Return [X, Y] of the center of cell containing provided text 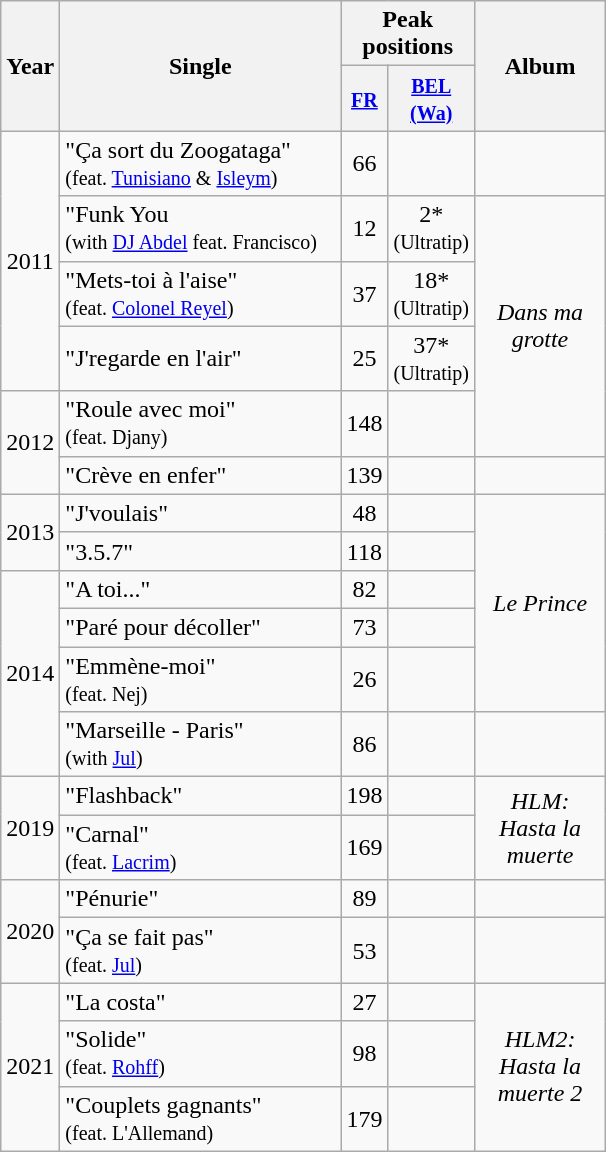
12 [364, 228]
169 [364, 848]
"Roule avec moi" (feat. Djany) [200, 424]
2011 [30, 261]
2*(Ultratip) [432, 228]
198 [364, 796]
"Marseille - Paris" (with Jul) [200, 744]
98 [364, 1054]
FR [364, 98]
18*(Ultratip) [432, 294]
"Carnal"(feat. Lacrim) [200, 848]
179 [364, 1118]
2019 [30, 828]
Dans ma grotte [540, 326]
2013 [30, 532]
"Ça sort du Zoogataga" (feat. Tunisiano & Isleym) [200, 164]
"Ça se fait pas"(feat. Jul) [200, 950]
"Flashback" [200, 796]
37*(Ultratip) [432, 358]
Le Prince [540, 602]
25 [364, 358]
53 [364, 950]
"Emmène-moi" (feat. Nej) [200, 678]
2012 [30, 442]
Peak positions [408, 34]
48 [364, 513]
"Couplets gagnants"(feat. L'Allemand) [200, 1118]
86 [364, 744]
"Paré pour décoller" [200, 627]
Album [540, 66]
"Pénurie" [200, 899]
"Funk You (with DJ Abdel feat. Francisco) [200, 228]
"J'voulais" [200, 513]
26 [364, 678]
82 [364, 589]
"Solide"(feat. Rohff) [200, 1054]
BEL(Wa) [432, 98]
27 [364, 1002]
"Mets-toi à l'aise" (feat. Colonel Reyel) [200, 294]
73 [364, 627]
148 [364, 424]
37 [364, 294]
"A toi..." [200, 589]
118 [364, 551]
HLM2: Hasta la muerte 2 [540, 1067]
66 [364, 164]
2014 [30, 673]
2021 [30, 1067]
Year [30, 66]
"3.5.7" [200, 551]
"La costa" [200, 1002]
139 [364, 475]
HLM: Hasta la muerte [540, 828]
Single [200, 66]
89 [364, 899]
2020 [30, 932]
"J'regarde en l'air" [200, 358]
"Crève en enfer" [200, 475]
